Identify which cell holds the provided text, then report its (x, y) central coordinate. 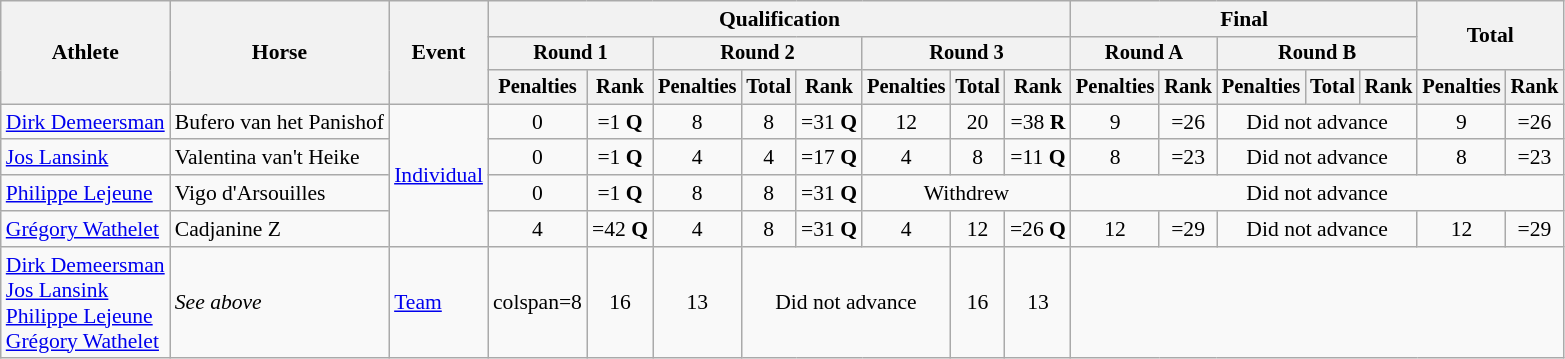
Dirk Demeersman (86, 122)
Team (438, 303)
20 (978, 122)
colspan=8 (538, 303)
Horse (280, 52)
=38 R (1038, 122)
Grégory Wathelet (86, 229)
Round 2 (758, 54)
Round 1 (570, 54)
Philippe Lejeune (86, 193)
Jos Lansink (86, 158)
Round A (1144, 54)
=26 Q (1038, 229)
Round 3 (966, 54)
Final (1244, 19)
Qualification (780, 19)
Cadjanine Z (280, 229)
=17 Q (829, 158)
=42 Q (620, 229)
Athlete (86, 52)
Valentina van't Heike (280, 158)
Round B (1317, 54)
Bufero van het Panishof (280, 122)
See above (280, 303)
=11 Q (1038, 158)
Vigo d'Arsouilles (280, 193)
Withdrew (966, 193)
Individual (438, 175)
Dirk DemeersmanJos LansinkPhilippe LejeuneGrégory Wathelet (86, 303)
Event (438, 52)
